Scan for the cell matching the given text and deliver its [x, y] coordinate at center. 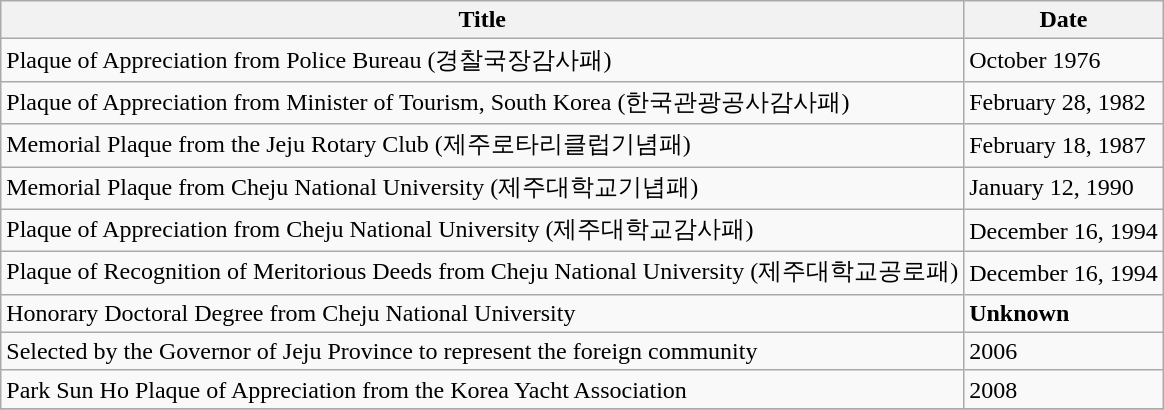
February 28, 1982 [1064, 102]
Honorary Doctoral Degree from Cheju National University [482, 313]
Title [482, 20]
Plaque of Appreciation from Police Bureau (경찰국장감사패) [482, 60]
Selected by the Governor of Jeju Province to represent the foreign community [482, 351]
Date [1064, 20]
2008 [1064, 389]
Memorial Plaque from the Jeju Rotary Club (제주로타리클럽기념패) [482, 146]
Park Sun Ho Plaque of Appreciation from the Korea Yacht Association [482, 389]
February 18, 1987 [1064, 146]
Memorial Plaque from Cheju National University (제주대학교기녑패) [482, 188]
2006 [1064, 351]
January 12, 1990 [1064, 188]
October 1976 [1064, 60]
Plaque of Recognition of Meritorious Deeds from Cheju National University (제주대학교공로패) [482, 274]
Plaque of Appreciation from Cheju National University (제주대학교감사패) [482, 230]
Plaque of Appreciation from Minister of Tourism, South Korea (한국관광공사감사패) [482, 102]
Unknown [1064, 313]
